From the cell containing the given text, extract its center point as (x, y) coordinate. 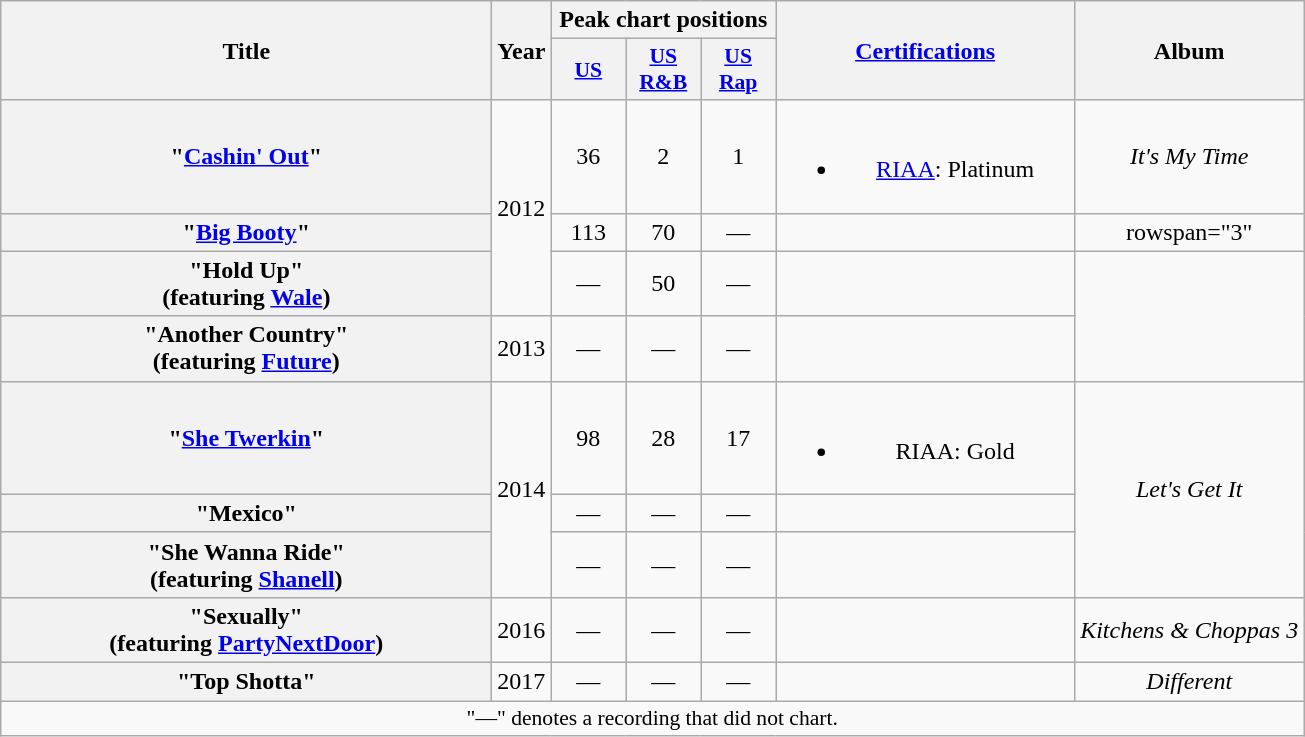
2017 (522, 681)
RIAA: Gold (926, 438)
2 (664, 156)
"Big Booty" (246, 232)
"Mexico" (246, 513)
Kitchens & Choppas 3 (1190, 630)
2012 (522, 208)
rowspan="3" (1190, 232)
50 (664, 284)
RIAA: Platinum (926, 156)
"Cashin' Out" (246, 156)
2016 (522, 630)
US R&B (664, 70)
US Rap (738, 70)
It's My Time (1190, 156)
Certifications (926, 50)
98 (588, 438)
Let's Get It (1190, 489)
Album (1190, 50)
"Another Country"(featuring Future) (246, 348)
Title (246, 50)
2013 (522, 348)
"Sexually"(featuring PartyNextDoor) (246, 630)
"Hold Up"(featuring Wale) (246, 284)
"—" denotes a recording that did not chart. (652, 718)
70 (664, 232)
17 (738, 438)
Peak chart positions (664, 20)
2014 (522, 489)
US (588, 70)
"She Wanna Ride"(featuring Shanell) (246, 564)
"She Twerkin" (246, 438)
1 (738, 156)
Different (1190, 681)
113 (588, 232)
Year (522, 50)
36 (588, 156)
28 (664, 438)
"Top Shotta" (246, 681)
